Detect which cell encompasses the target text, then output its [X, Y] center coordinate. 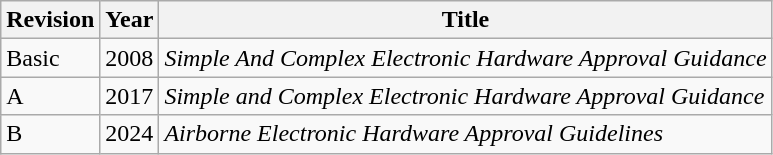
2008 [130, 58]
Year [130, 20]
Simple and Complex Electronic Hardware Approval Guidance [466, 96]
Basic [50, 58]
2017 [130, 96]
Revision [50, 20]
B [50, 134]
Simple And Complex Electronic Hardware Approval Guidance [466, 58]
2024 [130, 134]
A [50, 96]
Title [466, 20]
Airborne Electronic Hardware Approval Guidelines [466, 134]
